Locate the cell with the specified text and output its (x, y) center coordinate. 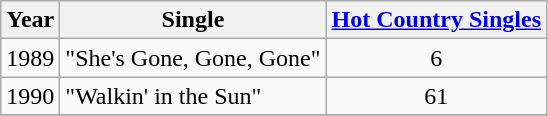
61 (436, 96)
Hot Country Singles (436, 20)
"She's Gone, Gone, Gone" (193, 58)
Single (193, 20)
1990 (30, 96)
6 (436, 58)
1989 (30, 58)
"Walkin' in the Sun" (193, 96)
Year (30, 20)
